For the text-containing cell, return its midpoint in (x, y) coordinate format. 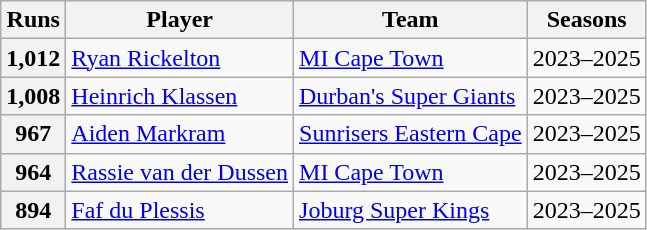
Rassie van der Dussen (180, 172)
894 (34, 210)
Sunrisers Eastern Cape (411, 134)
Heinrich Klassen (180, 96)
967 (34, 134)
Faf du Plessis (180, 210)
Ryan Rickelton (180, 58)
Durban's Super Giants (411, 96)
964 (34, 172)
Aiden Markram (180, 134)
Runs (34, 20)
1,012 (34, 58)
Seasons (586, 20)
Player (180, 20)
Team (411, 20)
1,008 (34, 96)
Joburg Super Kings (411, 210)
